Scan for the cell matching the given text and deliver its [x, y] coordinate at center. 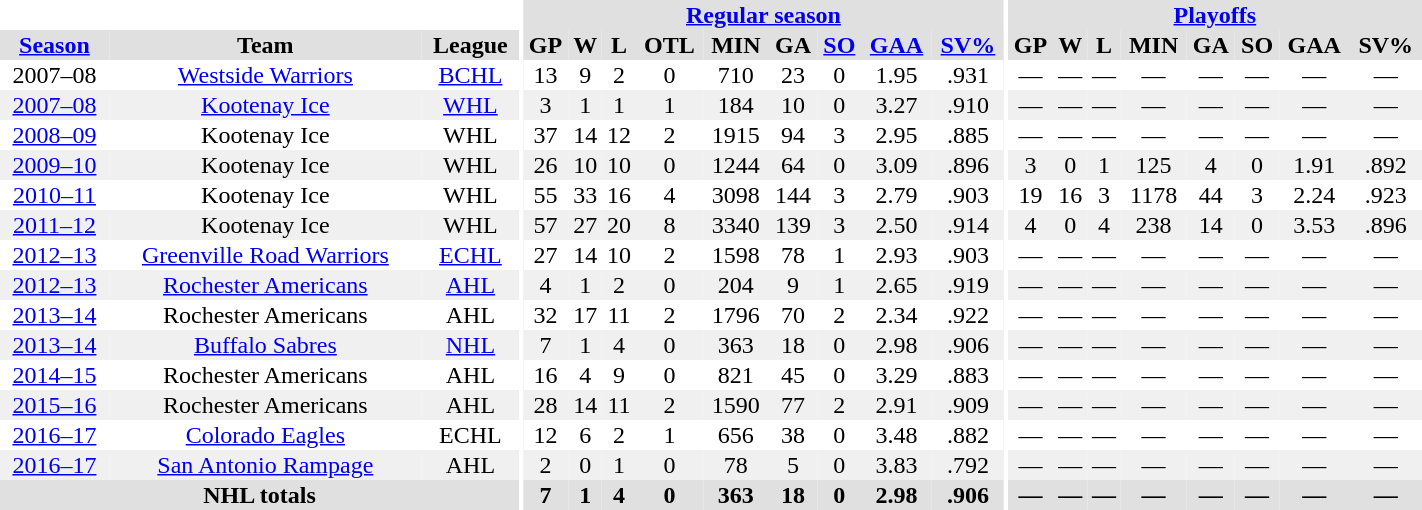
17 [585, 315]
44 [1210, 195]
3.53 [1314, 225]
1796 [736, 315]
.919 [968, 285]
3.83 [896, 465]
125 [1154, 165]
2014–15 [54, 375]
821 [736, 375]
94 [794, 135]
3.29 [896, 375]
Playoffs [1215, 15]
Westside Warriors [266, 75]
70 [794, 315]
1598 [736, 255]
Regular season [764, 15]
8 [670, 225]
144 [794, 195]
.922 [968, 315]
656 [736, 435]
1244 [736, 165]
Buffalo Sabres [266, 345]
.914 [968, 225]
League [470, 45]
3.27 [896, 105]
Season [54, 45]
28 [546, 405]
Team [266, 45]
.883 [968, 375]
.923 [1386, 195]
710 [736, 75]
Greenville Road Warriors [266, 255]
238 [1154, 225]
26 [546, 165]
6 [585, 435]
.910 [968, 105]
64 [794, 165]
San Antonio Rampage [266, 465]
5 [794, 465]
.931 [968, 75]
2.91 [896, 405]
3340 [736, 225]
2.95 [896, 135]
204 [736, 285]
3098 [736, 195]
38 [794, 435]
2.93 [896, 255]
.892 [1386, 165]
3.48 [896, 435]
55 [546, 195]
19 [1030, 195]
20 [619, 225]
23 [794, 75]
1178 [1154, 195]
2011–12 [54, 225]
2.24 [1314, 195]
77 [794, 405]
2.50 [896, 225]
NHL [470, 345]
2.65 [896, 285]
2008–09 [54, 135]
13 [546, 75]
45 [794, 375]
.882 [968, 435]
Colorado Eagles [266, 435]
.792 [968, 465]
2.79 [896, 195]
37 [546, 135]
2010–11 [54, 195]
.909 [968, 405]
184 [736, 105]
139 [794, 225]
1.91 [1314, 165]
1915 [736, 135]
2.34 [896, 315]
1.95 [896, 75]
33 [585, 195]
2009–10 [54, 165]
32 [546, 315]
BCHL [470, 75]
1590 [736, 405]
NHL totals [260, 495]
OTL [670, 45]
.885 [968, 135]
57 [546, 225]
2015–16 [54, 405]
3.09 [896, 165]
